Detect which cell encompasses the target text, then output its (X, Y) center coordinate. 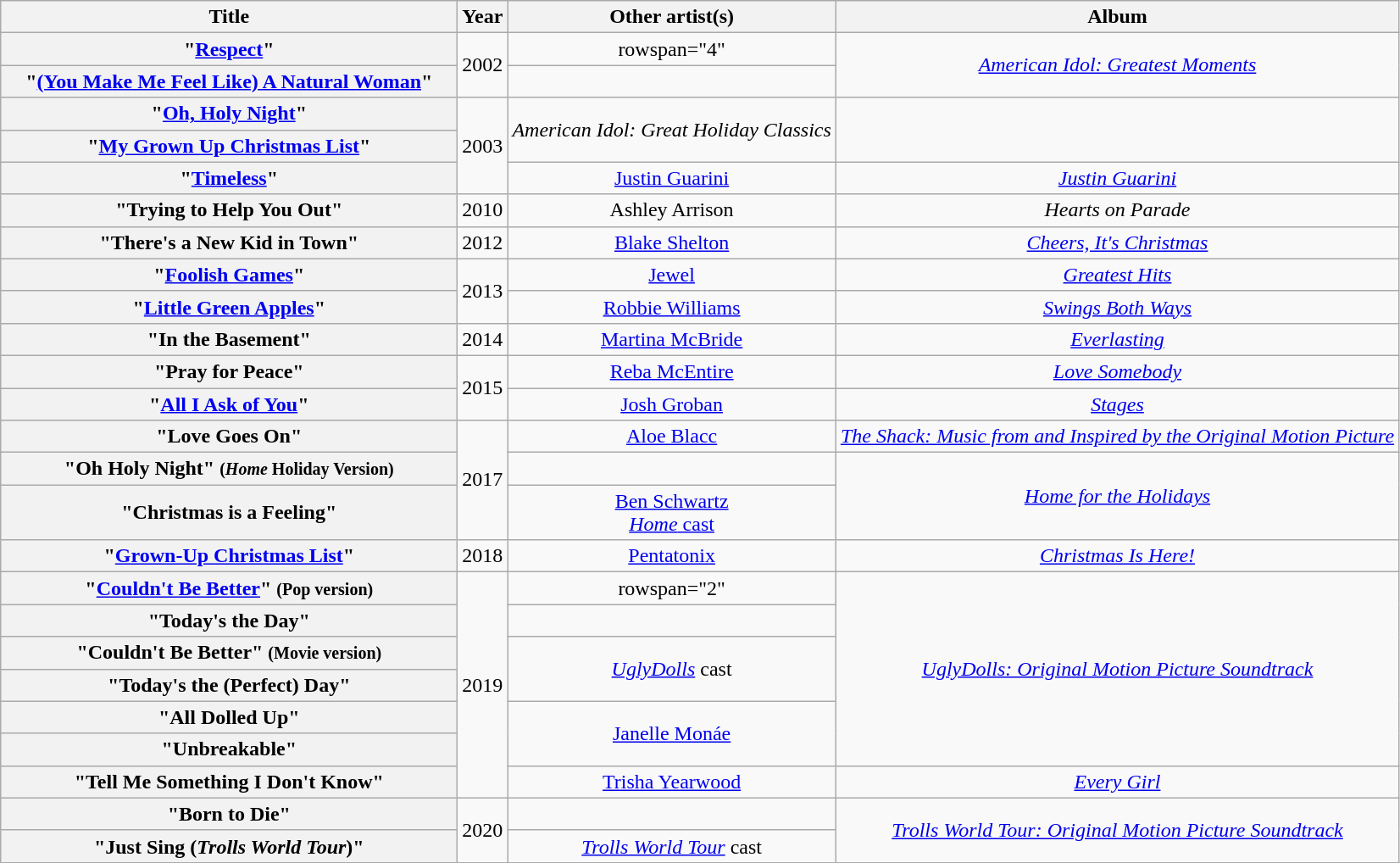
Title (229, 17)
2017 (483, 480)
Josh Groban (671, 404)
Christmas Is Here! (1117, 556)
"Foolish Games" (229, 275)
"Today's the (Perfect) Day" (229, 685)
"Pray for Peace" (229, 371)
2010 (483, 210)
Martina McBride (671, 339)
2019 (483, 685)
2018 (483, 556)
Janelle Monáe (671, 733)
Hearts on Parade (1117, 210)
Ben Schwartz Home cast (671, 512)
2020 (483, 830)
rowspan="2" (671, 588)
"Couldn't Be Better" (Pop version) (229, 588)
"Christmas is a Feeling" (229, 512)
"Tell Me Something I Don't Know" (229, 782)
"(You Make Me Feel Like) A Natural Woman" (229, 81)
"Unbreakable" (229, 749)
Pentatonix (671, 556)
2013 (483, 291)
2002 (483, 65)
2014 (483, 339)
rowspan="4" (671, 49)
The Shack: Music from and Inspired by the Original Motion Picture (1117, 437)
Year (483, 17)
Swings Both Ways (1117, 307)
"All I Ask of You" (229, 404)
UglyDolls cast (671, 669)
American Idol: Great Holiday Classics (671, 130)
Home for the Holidays (1117, 497)
Reba McEntire (671, 371)
Blake Shelton (671, 242)
"Love Goes On" (229, 437)
"Couldn't Be Better" (Movie version) (229, 653)
"Oh, Holy Night" (229, 114)
UglyDolls: Original Motion Picture Soundtrack (1117, 669)
Cheers, It's Christmas (1117, 242)
Trolls World Tour cast (671, 846)
"There's a New Kid in Town" (229, 242)
2015 (483, 387)
"Born to Die" (229, 814)
Trolls World Tour: Original Motion Picture Soundtrack (1117, 830)
"Oh Holy Night" (Home Holiday Version) (229, 469)
"Just Sing (Trolls World Tour)" (229, 846)
Love Somebody (1117, 371)
2003 (483, 146)
Trisha Yearwood (671, 782)
"In the Basement" (229, 339)
"Timeless" (229, 178)
American Idol: Greatest Moments (1117, 65)
Other artist(s) (671, 17)
"Little Green Apples" (229, 307)
"Trying to Help You Out" (229, 210)
2012 (483, 242)
Stages (1117, 404)
Everlasting (1117, 339)
Robbie Williams (671, 307)
Every Girl (1117, 782)
"My Grown Up Christmas List" (229, 146)
Greatest Hits (1117, 275)
"Respect" (229, 49)
Jewel (671, 275)
"All Dolled Up" (229, 717)
Album (1117, 17)
Aloe Blacc (671, 437)
"Today's the Day" (229, 621)
"Grown-Up Christmas List" (229, 556)
Ashley Arrison (671, 210)
